Search for the cell housing the specified text and yield its (X, Y) center coordinate. 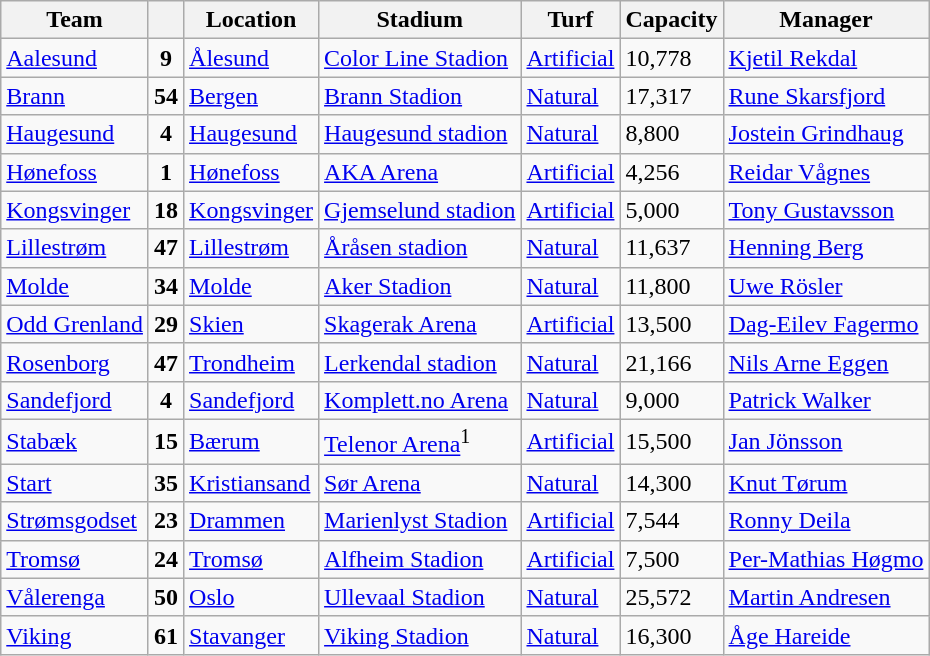
18 (166, 210)
10,778 (672, 58)
Reidar Vågnes (826, 172)
9,000 (672, 400)
Patrick Walker (826, 400)
Drammen (252, 521)
Capacity (672, 20)
Kjetil Rekdal (826, 58)
Color Line Stadion (420, 58)
34 (166, 286)
17,317 (672, 96)
54 (166, 96)
Komplett.no Arena (420, 400)
11,637 (672, 248)
Marienlyst Stadion (420, 521)
Brann Stadion (420, 96)
14,300 (672, 483)
1 (166, 172)
7,500 (672, 559)
Trondheim (252, 362)
Alfheim Stadion (420, 559)
61 (166, 635)
Stadium (420, 20)
15,500 (672, 442)
Team (75, 20)
Start (75, 483)
Jan Jönsson (826, 442)
Bærum (252, 442)
Åge Hareide (826, 635)
25,572 (672, 597)
Skien (252, 324)
Oslo (252, 597)
Per-Mathias Høgmo (826, 559)
Viking Stadion (420, 635)
Gjemselund stadion (420, 210)
24 (166, 559)
Location (252, 20)
Turf (570, 20)
7,544 (672, 521)
Jostein Grindhaug (826, 134)
9 (166, 58)
35 (166, 483)
Aalesund (75, 58)
AKA Arena (420, 172)
Manager (826, 20)
11,800 (672, 286)
21,166 (672, 362)
Stabæk (75, 442)
Ullevaal Stadion (420, 597)
5,000 (672, 210)
15 (166, 442)
Odd Grenland (75, 324)
23 (166, 521)
Bergen (252, 96)
Vålerenga (75, 597)
Knut Tørum (826, 483)
Uwe Rösler (826, 286)
Lerkendal stadion (420, 362)
Åråsen stadion (420, 248)
Strømsgodset (75, 521)
Viking (75, 635)
Stavanger (252, 635)
Rune Skarsfjord (826, 96)
29 (166, 324)
16,300 (672, 635)
Tony Gustavsson (826, 210)
13,500 (672, 324)
Martin Andresen (826, 597)
Henning Berg (826, 248)
Kristiansand (252, 483)
8,800 (672, 134)
Telenor Arena1 (420, 442)
Ålesund (252, 58)
50 (166, 597)
Ronny Deila (826, 521)
Skagerak Arena (420, 324)
Sør Arena (420, 483)
4,256 (672, 172)
Aker Stadion (420, 286)
Dag-Eilev Fagermo (826, 324)
Brann (75, 96)
Nils Arne Eggen (826, 362)
Haugesund stadion (420, 134)
Rosenborg (75, 362)
